For the text-containing cell, return its midpoint in [x, y] coordinate format. 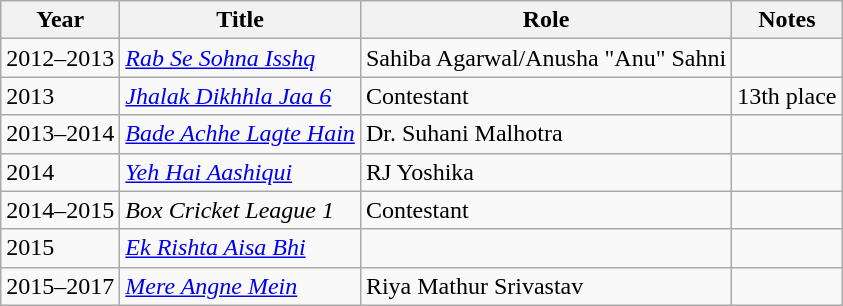
2012–2013 [60, 58]
Mere Angne Mein [240, 286]
13th place [787, 96]
Sahiba Agarwal/Anusha "Anu" Sahni [546, 58]
Title [240, 20]
2014–2015 [60, 210]
Dr. Suhani Malhotra [546, 134]
2015–2017 [60, 286]
2014 [60, 172]
Riya Mathur Srivastav [546, 286]
2013–2014 [60, 134]
Year [60, 20]
RJ Yoshika [546, 172]
Rab Se Sohna Isshq [240, 58]
Ek Rishta Aisa Bhi [240, 248]
Bade Achhe Lagte Hain [240, 134]
Box Cricket League 1 [240, 210]
Role [546, 20]
2015 [60, 248]
Jhalak Dikhhla Jaa 6 [240, 96]
Notes [787, 20]
2013 [60, 96]
Yeh Hai Aashiqui [240, 172]
